Capture the cell that displays the provided text and extract its [x, y] central coordinate. 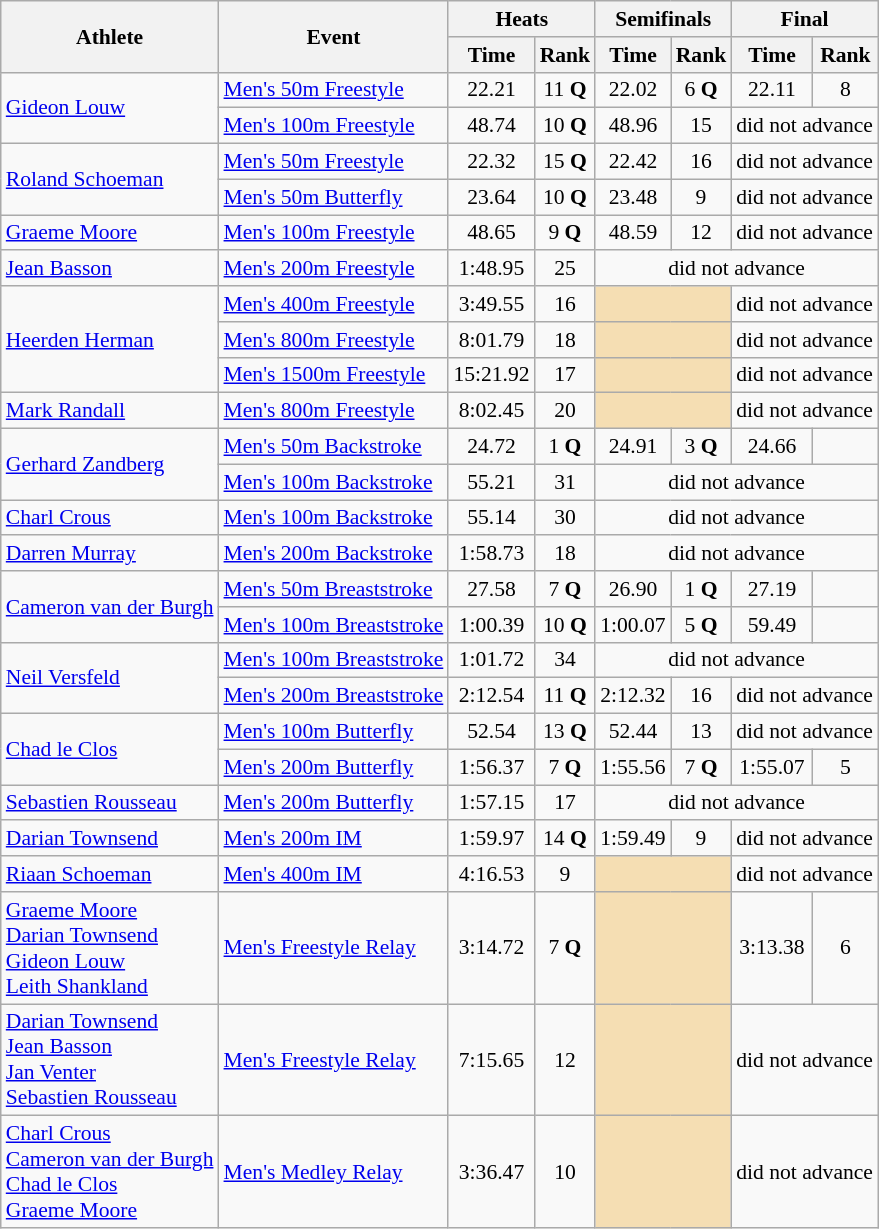
Gerhard Zandberg [110, 464]
1:48.95 [491, 269]
22.32 [491, 162]
22.21 [491, 90]
59.49 [772, 625]
52.54 [491, 732]
10 [566, 1172]
Heats [522, 19]
48.59 [632, 233]
2:12.32 [632, 696]
24.66 [772, 447]
27.19 [772, 589]
22.11 [772, 90]
5 Q [702, 625]
24.72 [491, 447]
Charl CrousCameron van der BurghChad le ClosGraeme Moore [110, 1172]
1:57.15 [491, 803]
Men's 200m Backstroke [334, 554]
1:55.07 [772, 767]
2:12.54 [491, 696]
Men's 400m Freestyle [334, 304]
3:14.72 [491, 948]
Men's 100m Butterfly [334, 732]
Heerden Herman [110, 340]
9 Q [566, 233]
Graeme Moore [110, 233]
Charl Crous [110, 518]
Men's 200m Breaststroke [334, 696]
6 [846, 948]
31 [566, 482]
1:59.97 [491, 839]
52.44 [632, 732]
23.48 [632, 197]
14 Q [566, 839]
Event [334, 36]
4:16.53 [491, 874]
3 Q [702, 447]
34 [566, 660]
Chad le Clos [110, 750]
Final [804, 19]
Semifinals [663, 19]
Men's 1500m Freestyle [334, 375]
Roland Schoeman [110, 180]
55.21 [491, 482]
Darian Townsend [110, 839]
Jean Basson [110, 269]
1:58.73 [491, 554]
6 Q [702, 90]
3:13.38 [772, 948]
20 [566, 411]
8 [846, 90]
Men's 50m Butterfly [334, 197]
Men's 200m Freestyle [334, 269]
13 [702, 732]
3:49.55 [491, 304]
48.65 [491, 233]
13 Q [566, 732]
Mark Randall [110, 411]
Men's 400m IM [334, 874]
1:01.72 [491, 660]
15:21.92 [491, 375]
22.02 [632, 90]
1:55.56 [632, 767]
3:36.47 [491, 1172]
24.91 [632, 447]
22.42 [632, 162]
48.74 [491, 126]
Darian TownsendJean BassonJan VenterSebastien Rousseau [110, 1060]
Sebastien Rousseau [110, 803]
Neil Versfeld [110, 678]
Men's 50m Breaststroke [334, 589]
Men's 50m Backstroke [334, 447]
8:01.79 [491, 340]
Cameron van der Burgh [110, 606]
15 [702, 126]
Darren Murray [110, 554]
5 [846, 767]
55.14 [491, 518]
1:59.49 [632, 839]
Men's Medley Relay [334, 1172]
48.96 [632, 126]
1:00.39 [491, 625]
27.58 [491, 589]
1:56.37 [491, 767]
23.64 [491, 197]
Gideon Louw [110, 108]
25 [566, 269]
Riaan Schoeman [110, 874]
26.90 [632, 589]
Men's 200m IM [334, 839]
1:00.07 [632, 625]
15 Q [566, 162]
Athlete [110, 36]
7:15.65 [491, 1060]
Graeme MooreDarian TownsendGideon LouwLeith Shankland [110, 948]
8:02.45 [491, 411]
30 [566, 518]
